Return (x, y) of the center of cell containing provided text 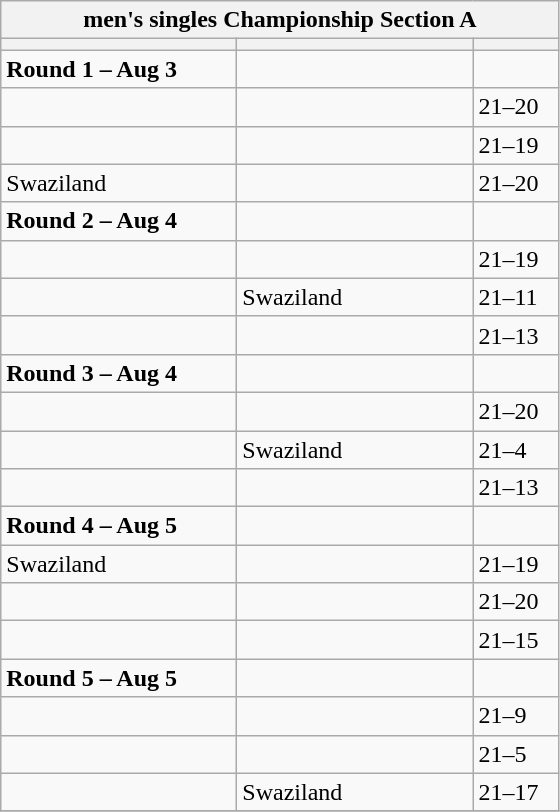
Round 4 – Aug 5 (119, 526)
Round 3 – Aug 4 (119, 373)
21–4 (516, 449)
21–9 (516, 716)
Round 1 – Aug 3 (119, 69)
men's singles Championship Section A (280, 20)
21–15 (516, 640)
Round 5 – Aug 5 (119, 678)
21–17 (516, 792)
21–5 (516, 754)
21–11 (516, 297)
Round 2 – Aug 4 (119, 221)
